Determine the (x, y) coordinate at the center of the cell enclosing the given text.  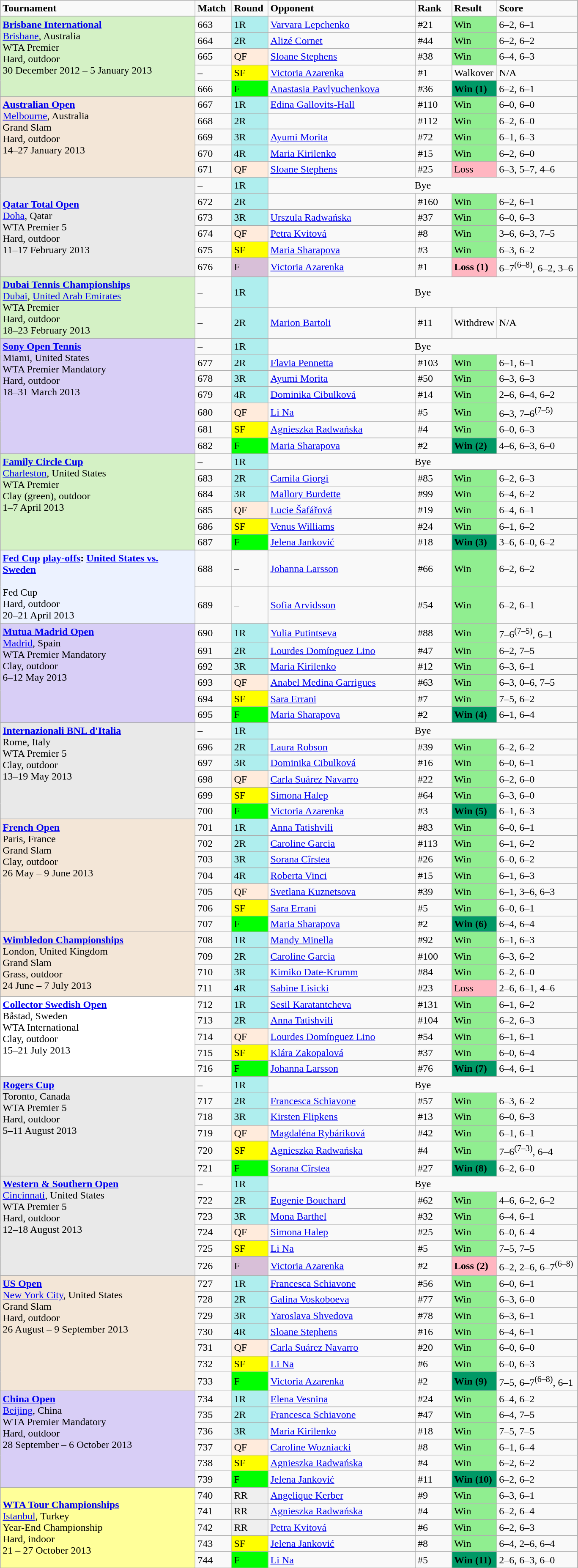
732 (214, 1364)
698 (214, 779)
Galina Voskoboeva (342, 1300)
Result (474, 8)
#131 (433, 1004)
6–7(6–8), 6–2, 3–6 (537, 267)
677 (214, 362)
Walkover (474, 73)
Anabel Medina Garrigues (342, 682)
6–4, 6–4 (537, 924)
719 (214, 1133)
#110 (433, 105)
Marion Bartoli (342, 323)
666 (214, 89)
Western & Southern Open Cincinnati, United StatesWTA Premier 5Hard, outdoor12–18 August 2013 (98, 1226)
Win (4) (474, 715)
#113 (433, 843)
China OpenBeijing, ChinaWTA Premier MandatoryHard, outdoor28 September – 6 October 2013 (98, 1439)
664 (214, 41)
6–2, 2–6, 6–7(6–8) (537, 1266)
Mandy Minella (342, 940)
3–6, 6–0, 6–2 (537, 542)
Laura Robson (342, 747)
669 (214, 137)
#38 (433, 57)
6–3, 0–6, 7–5 (537, 682)
4–6, 6–2, 6–2 (537, 1200)
706 (214, 908)
Match (214, 8)
#26 (433, 859)
6–2, 6–4 (537, 1511)
678 (214, 378)
Collector Swedish Open Båstad, SwedenWTA InternationalClay, outdoor 15–21 July 2013 (98, 1037)
712 (214, 1004)
692 (214, 666)
2–6, 6–3, 6–0 (537, 1560)
#57 (433, 1101)
2–6, 6–1, 4–6 (537, 988)
672 (214, 202)
Mona Barthel (342, 1216)
Wimbledon Championships London, United KingdomGrand SlamGrass, outdoor24 June – 7 July 2013 (98, 964)
744 (214, 1560)
#32 (433, 1216)
#19 (433, 510)
#62 (433, 1200)
Loss (2) (474, 1266)
697 (214, 763)
721 (214, 1168)
Win (1) (474, 89)
Family Circle Cup Charleston, United StatesWTA PremierClay (green), outdoor1–7 April 2013 (98, 502)
681 (214, 430)
704 (214, 876)
#21 (433, 25)
7–6(7–3), 6–4 (537, 1151)
729 (214, 1316)
#88 (433, 633)
#112 (433, 121)
6–3, 7–6(7–5) (537, 413)
686 (214, 526)
710 (214, 972)
#36 (433, 89)
689 (214, 605)
6–3, 5–7, 4–6 (537, 169)
715 (214, 1053)
US Open New York City, United StatesGrand SlamHard, outdoor26 August – 9 September 2013 (98, 1333)
6–4, 7–5 (537, 1415)
676 (214, 267)
6–3, 6–3 (537, 378)
Venus Williams (342, 526)
Tournament (98, 8)
Roberta Vinci (342, 876)
Fed Cup play-offs: United States vs. Sweden Fed Cup Hard, outdoor 20–21 April 2013 (98, 587)
700 (214, 811)
Win (6) (474, 924)
737 (214, 1447)
#103 (433, 362)
679 (214, 395)
742 (214, 1527)
#83 (433, 827)
703 (214, 859)
#84 (433, 972)
735 (214, 1415)
727 (214, 1283)
Kimiko Date-Krumm (342, 972)
Win (5) (474, 811)
#50 (433, 378)
Flavia Pennetta (342, 362)
713 (214, 1021)
#14 (433, 395)
6–2, 7–5 (537, 650)
739 (214, 1479)
Caroline Wozniacki (342, 1447)
#23 (433, 988)
714 (214, 1037)
#100 (433, 956)
736 (214, 1431)
702 (214, 843)
Qatar Total Open Doha, QatarWTA Premier 5Hard, outdoor11–17 February 2013 (98, 227)
Loss (1) (474, 267)
#22 (433, 779)
685 (214, 510)
Rogers Cup Toronto, Canada WTA Premier 5 Hard, outdoor 5–11 August 2013 (98, 1126)
#56 (433, 1283)
743 (214, 1543)
741 (214, 1511)
Sofia Arvidsson (342, 605)
709 (214, 956)
#20 (433, 1348)
#76 (433, 1069)
#92 (433, 940)
Score (537, 8)
682 (214, 446)
#63 (433, 682)
687 (214, 542)
673 (214, 218)
699 (214, 795)
Varvara Lepchenko (342, 25)
693 (214, 682)
733 (214, 1382)
665 (214, 57)
674 (214, 234)
#7 (433, 698)
6–4, 2–6, 6–4 (537, 1543)
WTA Tour Championships Istanbul, TurkeyYear-End ChampionshipHard, indoor21 – 27 October 2013 (98, 1527)
6–1, 3–6, 6–3 (537, 892)
711 (214, 988)
668 (214, 121)
683 (214, 478)
Round (250, 8)
Urszula Radwańska (342, 218)
740 (214, 1495)
Dubai Tennis Championships Dubai, United Arab EmiratesWTA PremierHard, outdoor18–23 February 2013 (98, 307)
Brisbane International Brisbane, AustraliaWTA PremierHard, outdoor30 December 2012 – 5 January 2013 (98, 57)
6–0, 6–2 (537, 859)
Elena Vesnina (342, 1399)
French Open Paris, FranceGrand SlamClay, outdoor26 May – 9 June 2013 (98, 876)
723 (214, 1216)
705 (214, 892)
730 (214, 1332)
720 (214, 1151)
726 (214, 1266)
690 (214, 633)
7–5, 6–2 (537, 698)
663 (214, 25)
#42 (433, 1133)
734 (214, 1399)
717 (214, 1101)
Win (11) (474, 1560)
4–6, 6–3, 6–0 (537, 446)
Win (2) (474, 446)
Rank (433, 8)
731 (214, 1348)
#64 (433, 795)
Yulia Putintseva (342, 633)
#44 (433, 41)
Edina Gallovits-Hall (342, 105)
701 (214, 827)
Svetlana Kuznetsova (342, 892)
728 (214, 1300)
6–4, 6–3 (537, 57)
667 (214, 105)
Alizé Cornet (342, 41)
Eugenie Bouchard (342, 1200)
Win (7) (474, 1069)
Yaroslava Shvedova (342, 1316)
2–6, 6–4, 6–2 (537, 395)
722 (214, 1200)
718 (214, 1117)
691 (214, 650)
#12 (433, 666)
#9 (433, 1495)
716 (214, 1069)
#72 (433, 137)
Anastasia Pavlyuchenkova (342, 89)
Sony Open Tennis Miami, United StatesWTA Premier MandatoryHard, outdoor18–31 March 2013 (98, 396)
696 (214, 747)
Withdrew (474, 323)
Lucie Šafářová (342, 510)
Kirsten Flipkens (342, 1117)
Mallory Burdette (342, 494)
684 (214, 494)
Opponent (342, 8)
708 (214, 940)
Sesil Karatantcheva (342, 1004)
680 (214, 413)
7–6(7–5), 6–1 (537, 633)
Camila Giorgi (342, 478)
#160 (433, 202)
Angelique Kerber (342, 1495)
695 (214, 715)
670 (214, 153)
Win (10) (474, 1479)
Magdaléna Rybáriková (342, 1133)
3–6, 6–3, 7–5 (537, 234)
675 (214, 250)
694 (214, 698)
#27 (433, 1168)
707 (214, 924)
Win (9) (474, 1382)
Australian Open Melbourne, AustraliaGrand SlamHard, outdoor14–27 January 2013 (98, 137)
#77 (433, 1300)
Internazionali BNL d'Italia Rome, ItalyWTA Premier 5Clay, outdoor13–19 May 2013 (98, 771)
Klára Zakopalová (342, 1053)
671 (214, 169)
#13 (433, 1117)
#85 (433, 478)
#66 (433, 569)
688 (214, 569)
#104 (433, 1021)
#99 (433, 494)
Sabine Lisicki (342, 988)
Win (3) (474, 542)
#78 (433, 1316)
Win (8) (474, 1168)
7–5, 6–7(6–8), 6–1 (537, 1382)
724 (214, 1232)
Mutua Madrid Open Madrid, SpainWTA Premier MandatoryClay, outdoor6–12 May 2013 (98, 673)
725 (214, 1248)
738 (214, 1463)
